Extract the [x, y] coordinate from the center of the cell holding the provided text.  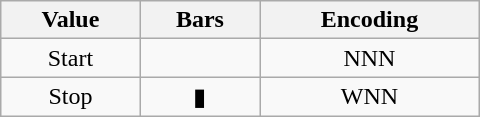
Value [70, 20]
Encoding [370, 20]
NNN [370, 58]
Stop [70, 97]
▮ [200, 97]
Start [70, 58]
WNN [370, 97]
Bars [200, 20]
